Locate the cell with the specified text and output its [X, Y] center coordinate. 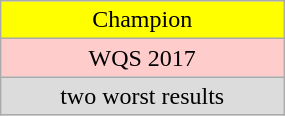
Champion [142, 20]
WQS 2017 [142, 58]
two worst results [142, 96]
